Capture the cell that displays the provided text and extract its [X, Y] central coordinate. 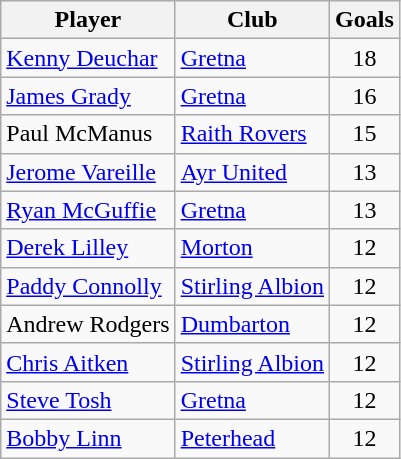
Ayr United [252, 172]
James Grady [88, 96]
Peterhead [252, 438]
Paul McManus [88, 134]
Player [88, 20]
Raith Rovers [252, 134]
Dumbarton [252, 324]
Andrew Rodgers [88, 324]
Chris Aitken [88, 362]
16 [365, 96]
Club [252, 20]
18 [365, 58]
Jerome Vareille [88, 172]
Kenny Deuchar [88, 58]
Paddy Connolly [88, 286]
Bobby Linn [88, 438]
Ryan McGuffie [88, 210]
Derek Lilley [88, 248]
Goals [365, 20]
15 [365, 134]
Steve Tosh [88, 400]
Morton [252, 248]
